Detect which cell encompasses the target text, then output its (x, y) center coordinate. 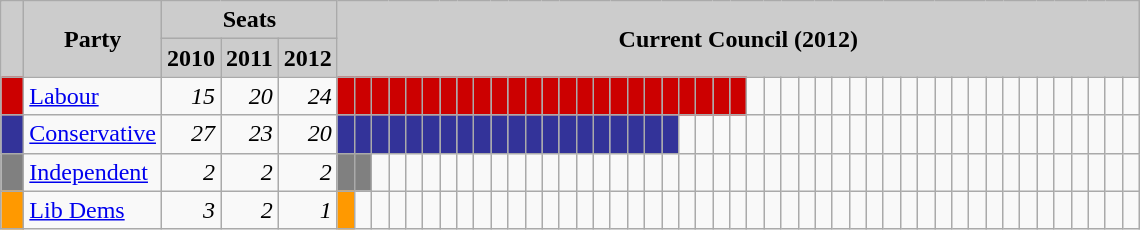
2010 (192, 58)
1 (308, 210)
2011 (250, 58)
Current Council (2012) (738, 39)
23 (250, 134)
Conservative (93, 134)
15 (192, 96)
Seats (250, 20)
24 (308, 96)
Party (93, 39)
27 (192, 134)
Labour (93, 96)
Lib Dems (93, 210)
3 (192, 210)
Independent (93, 172)
2012 (308, 58)
